For the text-containing cell, return its midpoint in (X, Y) coordinate format. 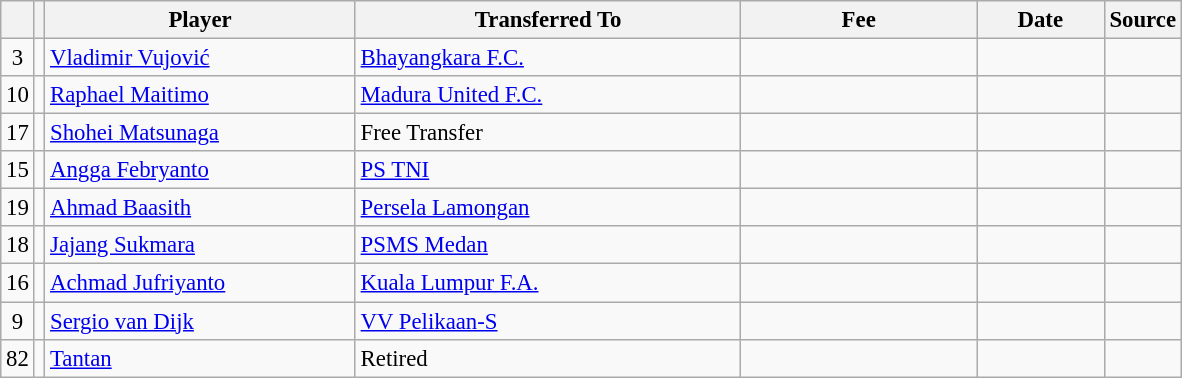
Tantan (200, 358)
Fee (859, 20)
Date (1040, 20)
18 (18, 245)
Shohei Matsunaga (200, 133)
Transferred To (548, 20)
82 (18, 358)
Persela Lamongan (548, 208)
15 (18, 170)
Retired (548, 358)
PS TNI (548, 170)
Source (1142, 20)
Vladimir Vujović (200, 58)
10 (18, 95)
Free Transfer (548, 133)
Player (200, 20)
Sergio van Dijk (200, 321)
19 (18, 208)
3 (18, 58)
Angga Febryanto (200, 170)
Achmad Jufriyanto (200, 283)
9 (18, 321)
Bhayangkara F.C. (548, 58)
16 (18, 283)
Kuala Lumpur F.A. (548, 283)
VV Pelikaan-S (548, 321)
Madura United F.C. (548, 95)
Ahmad Baasith (200, 208)
PSMS Medan (548, 245)
Raphael Maitimo (200, 95)
17 (18, 133)
Jajang Sukmara (200, 245)
